Pinpoint the cell where the given text exists, returning its (X, Y) midpoint coordinate. 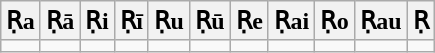
Ṛā (60, 21)
Ṛo (335, 21)
Ṛ (421, 21)
Ṛī (131, 21)
Ṛu (168, 21)
Ṛe (249, 21)
Ṛai (291, 21)
Ṛau (380, 21)
Ṛi (97, 21)
Ṛū (210, 21)
Ṛa (21, 21)
